Extract the [x, y] coordinate from the center of the cell holding the provided text.  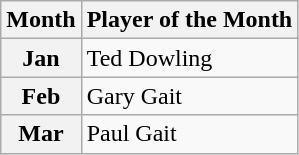
Month [41, 20]
Player of the Month [190, 20]
Feb [41, 96]
Jan [41, 58]
Gary Gait [190, 96]
Mar [41, 134]
Ted Dowling [190, 58]
Paul Gait [190, 134]
